Extract the (X, Y) coordinate from the center of the cell holding the provided text.  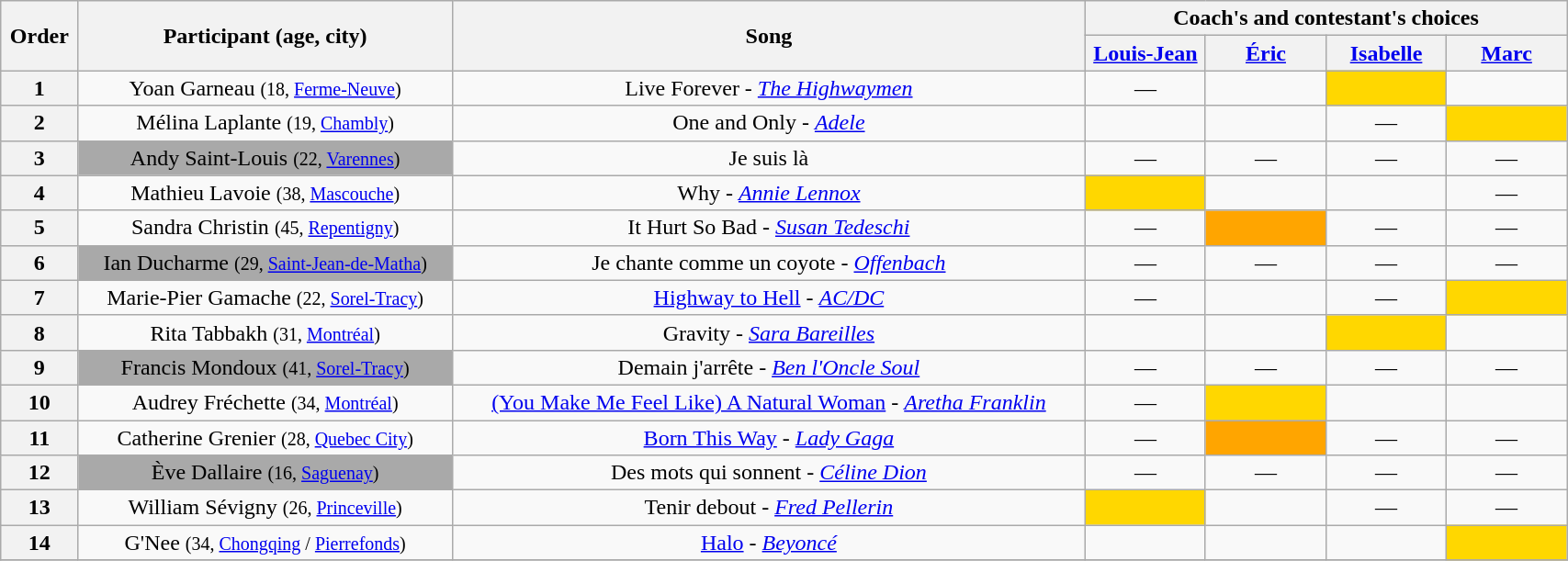
Coach's and contestant's choices (1325, 18)
5 (39, 228)
Catherine Grenier (28, Quebec City) (265, 438)
4 (39, 193)
Live Forever - The Highwaymen (768, 88)
Marie-Pier Gamache (22, Sorel-Tracy) (265, 297)
8 (39, 332)
Mathieu Lavoie (38, Mascouche) (265, 193)
Gravity - Sara Bareilles (768, 332)
Tenir debout - Fred Pellerin (768, 508)
7 (39, 297)
Participant (age, city) (265, 36)
Born This Way - Lady Gaga (768, 438)
12 (39, 473)
2 (39, 123)
1 (39, 88)
Halo - Beyoncé (768, 543)
Marc (1506, 53)
10 (39, 402)
Highway to Hell - AC/DC (768, 297)
Louis-Jean (1145, 53)
Why - Annie Lennox (768, 193)
6 (39, 263)
(You Make Me Feel Like) A Natural Woman - Aretha Franklin (768, 402)
G'Nee (34, Chongqing / Pierrefonds) (265, 543)
Éric (1266, 53)
Audrey Fréchette (34, Montréal) (265, 402)
It Hurt So Bad - Susan Tedeschi (768, 228)
Song (768, 36)
9 (39, 367)
Rita Tabbakh (31, Montréal) (265, 332)
Francis Mondoux (41, Sorel-Tracy) (265, 367)
Yoan Garneau (18, Ferme-Neuve) (265, 88)
Isabelle (1387, 53)
Order (39, 36)
Ève Dallaire (16, Saguenay) (265, 473)
One and Only - Adele (768, 123)
Des mots qui sonnent - Céline Dion (768, 473)
Je chante comme un coyote - Offenbach (768, 263)
14 (39, 543)
Demain j'arrête - Ben l'Oncle Soul (768, 367)
3 (39, 158)
Mélina Laplante (19, Chambly) (265, 123)
Andy Saint-Louis (22, Varennes) (265, 158)
11 (39, 438)
Sandra Christin (45, Repentigny) (265, 228)
Ian Ducharme (29, Saint-Jean-de-Matha) (265, 263)
13 (39, 508)
William Sévigny (26, Princeville) (265, 508)
Je suis là (768, 158)
